Return the [x, y] coordinate for the center point of the cell that contains the specified text.  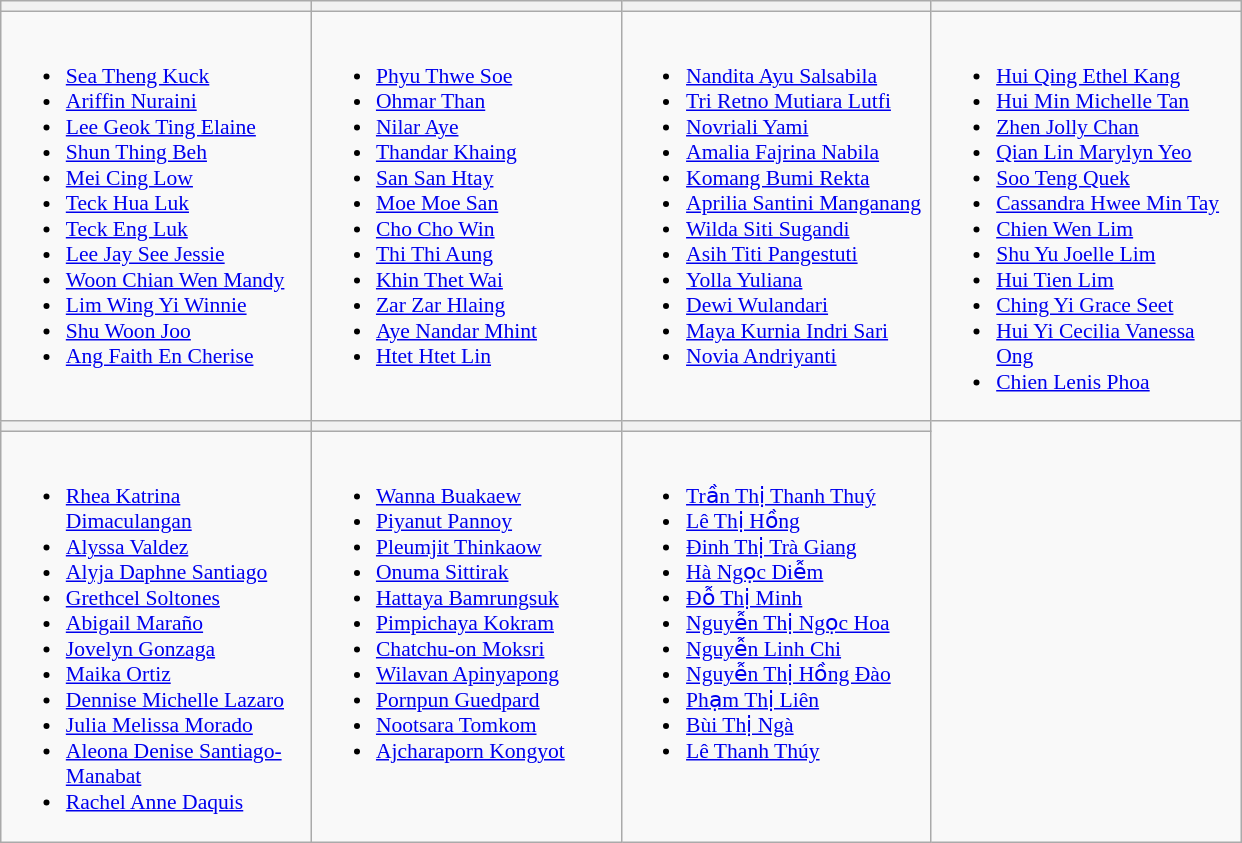
Phyu Thwe SoeOhmar ThanNilar AyeThandar KhaingSan San HtayMoe Moe SanCho Cho WinThi Thi AungKhin Thet WaiZar Zar HlaingAye Nandar MhintHtet Htet Lin [466, 216]
